Determine the [x, y] coordinate at the center of the cell enclosing the given text.  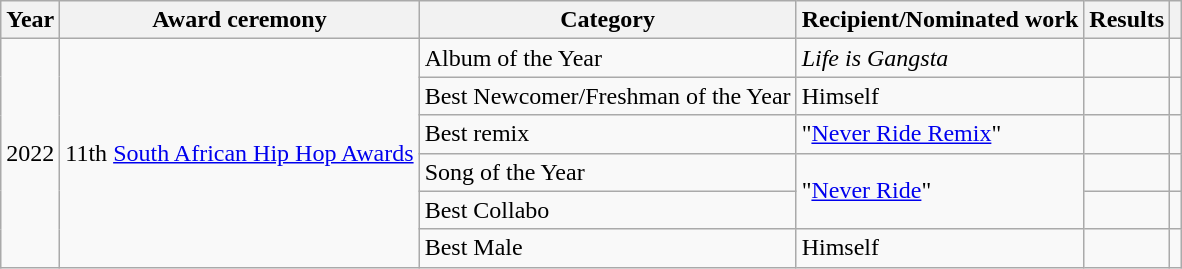
"Never Ride Remix" [940, 134]
Best Male [608, 248]
Song of the Year [608, 172]
"Never Ride" [940, 191]
Award ceremony [240, 20]
11th South African Hip Hop Awards [240, 153]
Album of the Year [608, 58]
Best Newcomer/Freshman of the Year [608, 96]
Recipient/Nominated work [940, 20]
Year [30, 20]
2022 [30, 153]
Best Collabo [608, 210]
Life is Gangsta [940, 58]
Category [608, 20]
Results [1127, 20]
Best remix [608, 134]
